Capture the cell that displays the provided text and extract its [x, y] central coordinate. 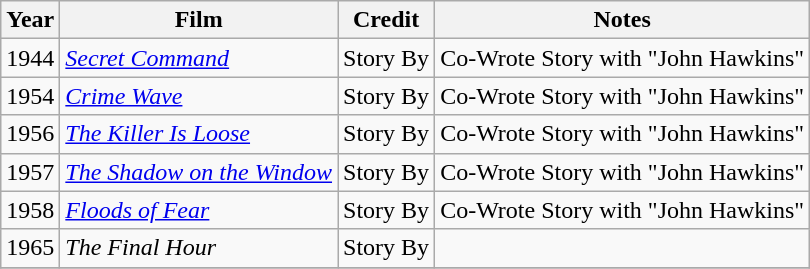
The Killer Is Loose [199, 134]
Floods of Fear [199, 210]
Secret Command [199, 58]
1944 [30, 58]
1958 [30, 210]
Film [199, 20]
1957 [30, 172]
Notes [622, 20]
The Shadow on the Window [199, 172]
1965 [30, 248]
The Final Hour [199, 248]
1954 [30, 96]
Year [30, 20]
Crime Wave [199, 96]
Credit [386, 20]
1956 [30, 134]
